Return [X, Y] of the center of cell containing provided text 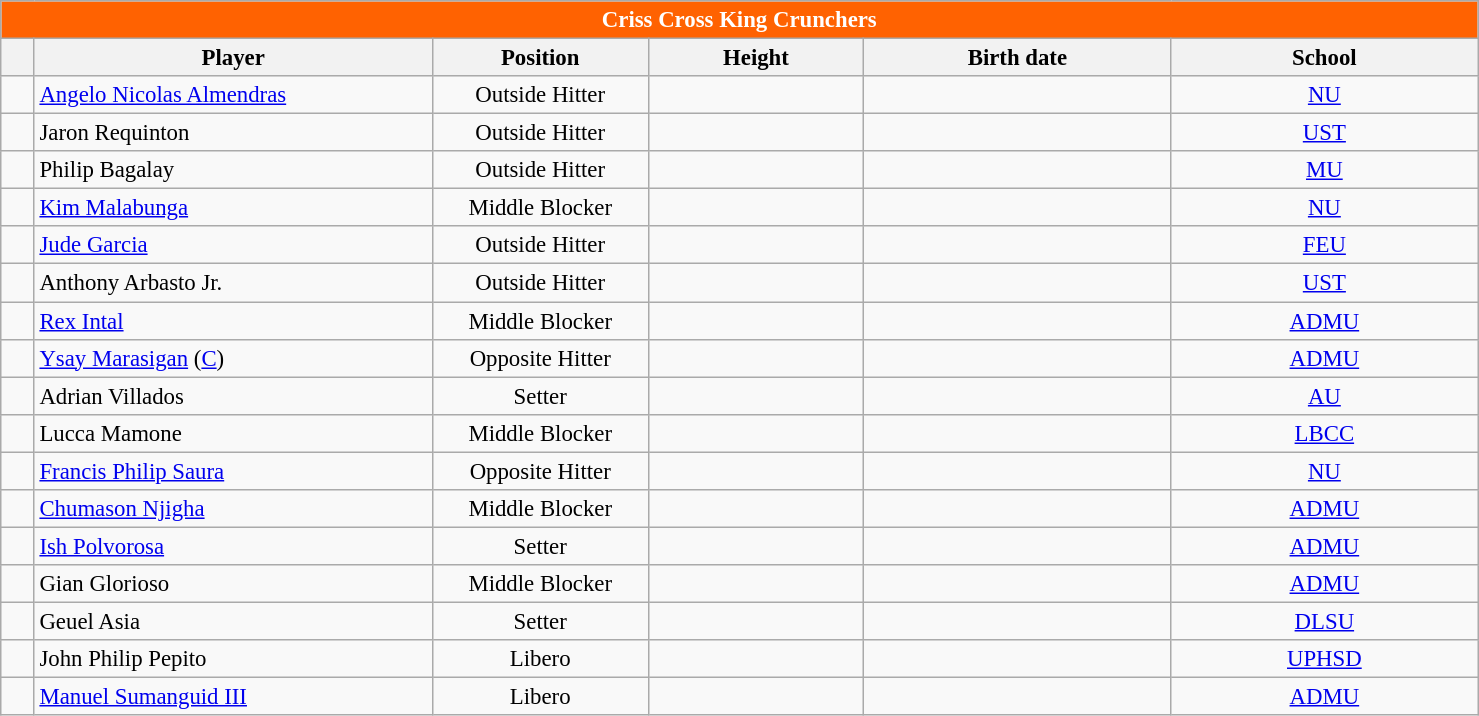
Philip Bagalay [233, 170]
Angelo Nicolas Almendras [233, 95]
Gian Glorioso [233, 584]
Height [756, 58]
John Philip Pepito [233, 659]
Chumason Njigha [233, 509]
Ish Polvorosa [233, 546]
Jude Garcia [233, 245]
Jaron Requinton [233, 133]
Criss Cross King Crunchers [740, 20]
Player [233, 58]
FEU [1324, 245]
DLSU [1324, 621]
Position [540, 58]
Kim Malabunga [233, 208]
LBCC [1324, 433]
Ysay Marasigan (C) [233, 358]
MU [1324, 170]
Geuel Asia [233, 621]
Manuel Sumanguid III [233, 697]
Adrian Villados [233, 396]
Lucca Mamone [233, 433]
Rex Intal [233, 321]
UPHSD [1324, 659]
School [1324, 58]
Francis Philip Saura [233, 471]
Birth date [1018, 58]
Anthony Arbasto Jr. [233, 283]
AU [1324, 396]
